Find where the given text appears and provide that cell's center as (X, Y) coordinate. 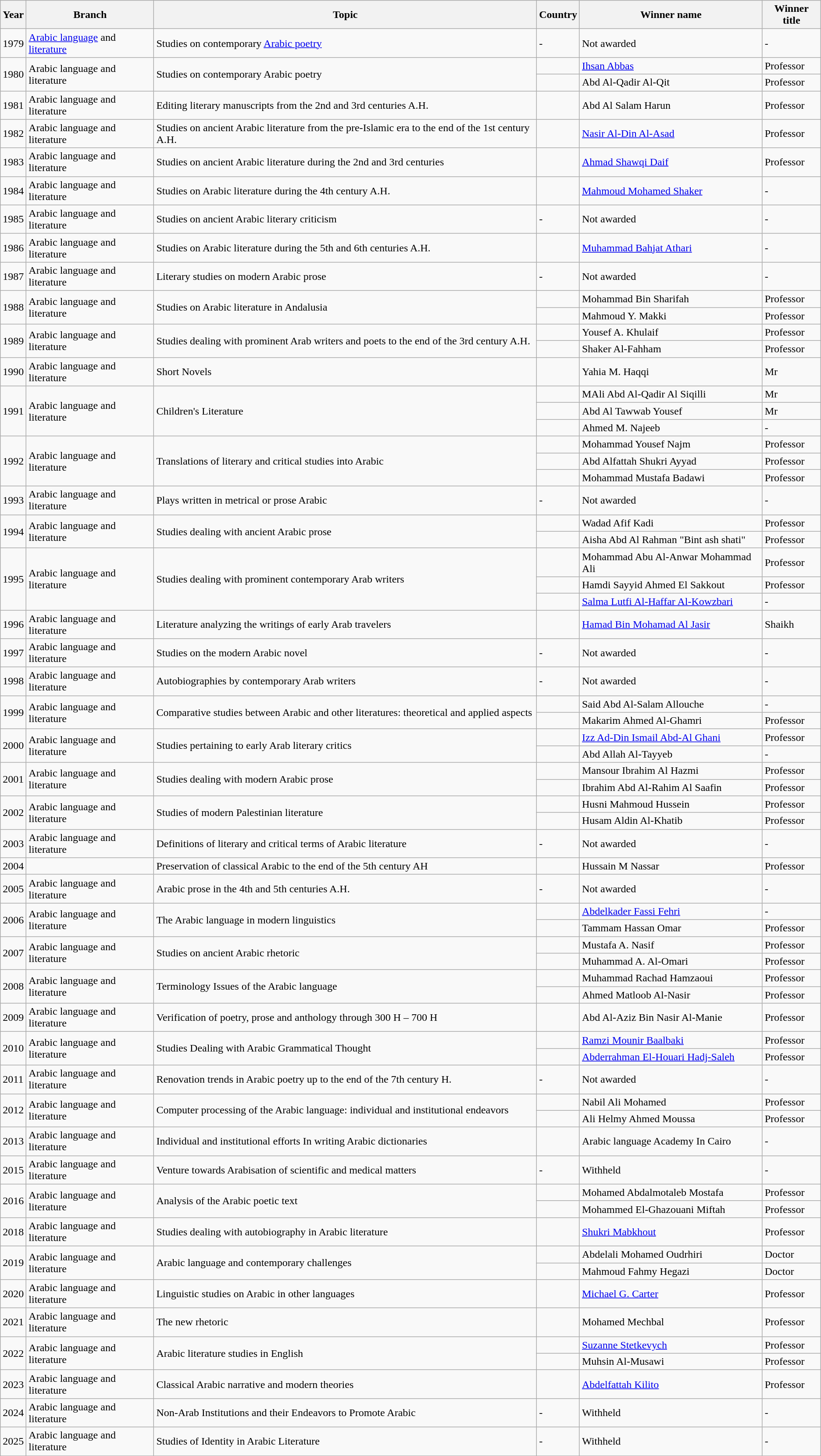
Classical Arabic narrative and modern theories (346, 1384)
Shaikh (791, 624)
Abdelfattah Kilito (671, 1384)
Studies on ancient Arabic literature during the 2nd and 3rd centuries (346, 162)
Studies on ancient Arabic literature from the pre-Islamic era to the end of the 1st century A.H. (346, 133)
2011 (13, 1079)
Husni Mahmoud Hussein (671, 804)
Abd Al-Aziz Bin Nasir Al-Manie (671, 1018)
Children's Literature (346, 411)
Preservation of classical Arabic to the end of the 5th century AH (346, 866)
Topic (346, 15)
2013 (13, 1141)
The Arabic language in modern linguistics (346, 919)
Analysis of the Arabic poetic text (346, 1201)
Aisha Abd Al Rahman "Bint ash shati" (671, 540)
Arabic language and contemporary challenges (346, 1263)
2008 (13, 987)
Studies on Arabic literature during the 5th and 6th centuries A.H. (346, 247)
2001 (13, 779)
Abd Allah Al-Tayyeb (671, 754)
Hamad Bin Mohamad Al Jasir (671, 624)
1987 (13, 276)
Mohammad Mustafa Badawi (671, 478)
Renovation trends in Arabic poetry up to the end of the 7th century H. (346, 1079)
The new rhetoric (346, 1322)
1985 (13, 219)
Ibrahim Abd Al-Rahim Al Saafin (671, 787)
1995 (13, 579)
2000 (13, 746)
2002 (13, 812)
1991 (13, 411)
Shaker Al-Fahham (671, 349)
Muhammad A. Al-Omari (671, 962)
Winner title (791, 15)
2012 (13, 1110)
Mohammad Abu Al-Anwar Mohammad Ali (671, 562)
Literary studies on modern Arabic prose (346, 276)
Arabic literature studies in English (346, 1353)
1988 (13, 307)
Mahmoud Y. Makki (671, 315)
2025 (13, 1442)
2006 (13, 919)
Husam Aldin Al-Khatib (671, 821)
2015 (13, 1170)
Nasir Al-Din Al-Asad (671, 133)
2023 (13, 1384)
2009 (13, 1018)
1993 (13, 500)
Suzanne Stetkevych (671, 1345)
Muhammad Bahjat Athari (671, 247)
2022 (13, 1353)
Mohammed El-Ghazouani Miftah (671, 1209)
1999 (13, 712)
Mohamed Abdalmotaleb Mostafa (671, 1192)
1994 (13, 531)
Salma Lutfi Al-Haffar Al-Kowzbari (671, 601)
Arabic language Academy In Cairo (671, 1141)
Makarim Ahmed Al-Ghamri (671, 721)
Abd Al-Qadir Al-Qit (671, 82)
Studies on the modern Arabic novel (346, 653)
2020 (13, 1294)
Editing literary manuscripts from the 2nd and 3rd centuries A.H. (346, 105)
Studies dealing with autobiography in Arabic literature (346, 1232)
2019 (13, 1263)
Abdelali Mohamed Oudrhiri (671, 1254)
MAli Abd Al-Qadir Al Siqilli (671, 394)
1981 (13, 105)
Terminology Issues of the Arabic language (346, 987)
Mustafa A. Nasif (671, 944)
Definitions of literary and critical terms of Arabic literature (346, 843)
1982 (13, 133)
Literature analyzing the writings of early Arab travelers (346, 624)
Said Abd Al-Salam Allouche (671, 704)
1989 (13, 341)
Shukri Mabkhout (671, 1232)
Mahmoud Mohamed Shaker (671, 190)
1986 (13, 247)
Mohamed Mechbal (671, 1322)
Yahia M. Haqqi (671, 372)
2016 (13, 1201)
Country (558, 15)
1998 (13, 682)
Ahmad Shawqi Daif (671, 162)
Studies of Identity in Arabic Literature (346, 1442)
Winner name (671, 15)
Ihsan Abbas (671, 66)
Individual and institutional efforts In writing Arabic dictionaries (346, 1141)
Izz Ad-Din Ismail Abd-Al Ghani (671, 737)
2005 (13, 889)
2003 (13, 843)
Ahmed M. Najeeb (671, 428)
Studies Dealing with Arabic Grammatical Thought (346, 1048)
Ramzi Mounir Baalbaki (671, 1040)
1990 (13, 372)
2024 (13, 1413)
Plays written in metrical or prose Arabic (346, 500)
Studies dealing with prominent contemporary Arab writers (346, 579)
1983 (13, 162)
Muhammad Rachad Hamzaoui (671, 978)
Tammam Hassan Omar (671, 928)
Short Novels (346, 372)
Abd Alfattah Shukri Ayyad (671, 461)
Mansour Ibrahim Al Hazmi (671, 771)
Studies on ancient Arabic literary criticism (346, 219)
Mahmoud Fahmy Hegazi (671, 1271)
Comparative studies between Arabic and other literatures: theoretical and applied aspects (346, 712)
Studies on Arabic literature in Andalusia (346, 307)
Computer processing of the Arabic language: individual and institutional endeavors (346, 1110)
Ahmed Matloob Al-Nasir (671, 995)
Studies on Arabic literature during the 4th century A.H. (346, 190)
Mohammad Yousef Najm (671, 444)
1996 (13, 624)
Wadad Afif Kadi (671, 523)
Michael G. Carter (671, 1294)
Branch (90, 15)
Ali Helmy Ahmed Moussa (671, 1119)
2010 (13, 1048)
Studies dealing with prominent Arab writers and poets to the end of the 3rd century A.H. (346, 341)
Autobiographies by contemporary Arab writers (346, 682)
Linguistic studies on Arabic in other languages (346, 1294)
Abd Al Salam Harun (671, 105)
Year (13, 15)
Arabic prose in the 4th and 5th centuries A.H. (346, 889)
Muhsin Al-Musawi (671, 1362)
Verification of poetry, prose and anthology through 300 H – 700 H (346, 1018)
Translations of literary and critical studies into Arabic (346, 461)
Abdelkader Fassi Fehri (671, 911)
1997 (13, 653)
Non-Arab Institutions and their Endeavors to Promote Arabic (346, 1413)
Venture towards Arabisation of scientific and medical matters (346, 1170)
1979 (13, 43)
Yousef A. Khulaif (671, 333)
Abd Al Tawwab Yousef (671, 411)
Studies dealing with ancient Arabic prose (346, 531)
1980 (13, 74)
2021 (13, 1322)
Hussain M Nassar (671, 866)
Nabil Ali Mohamed (671, 1102)
2007 (13, 953)
2018 (13, 1232)
Abderrahman El-Houari Hadj-Saleh (671, 1057)
1984 (13, 190)
Studies of modern Palestinian literature (346, 812)
Mohammad Bin Sharifah (671, 299)
2004 (13, 866)
Hamdi Sayyid Ahmed El Sakkout (671, 585)
1992 (13, 461)
Studies on ancient Arabic rhetoric (346, 953)
Studies pertaining to early Arab literary critics (346, 746)
Studies dealing with modern Arabic prose (346, 779)
